Search for the cell housing the specified text and yield its (X, Y) center coordinate. 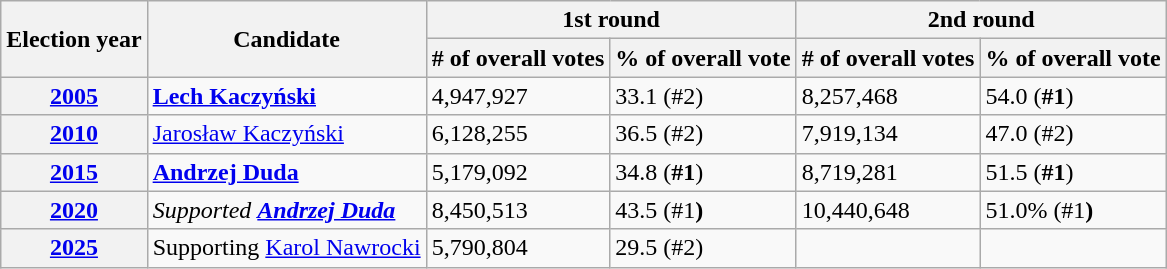
Supported Andrzej Duda (286, 210)
54.0 (#1) (1073, 96)
2015 (74, 172)
8,450,513 (518, 210)
1st round (611, 20)
7,919,134 (888, 134)
29.5 (#2) (703, 248)
4,947,927 (518, 96)
51.0% (#1) (1073, 210)
2020 (74, 210)
43.5 (#1) (703, 210)
36.5 (#2) (703, 134)
8,719,281 (888, 172)
Election year (74, 39)
8,257,468 (888, 96)
Andrzej Duda (286, 172)
33.1 (#2) (703, 96)
Jarosław Kaczyński (286, 134)
34.8 (#1) (703, 172)
6,128,255 (518, 134)
2005 (74, 96)
Candidate (286, 39)
2nd round (981, 20)
2025 (74, 248)
47.0 (#2) (1073, 134)
10,440,648 (888, 210)
5,790,804 (518, 248)
Lech Kaczyński (286, 96)
Supporting Karol Nawrocki (286, 248)
2010 (74, 134)
51.5 (#1) (1073, 172)
5,179,092 (518, 172)
